Return [x, y] of the center of cell containing provided text 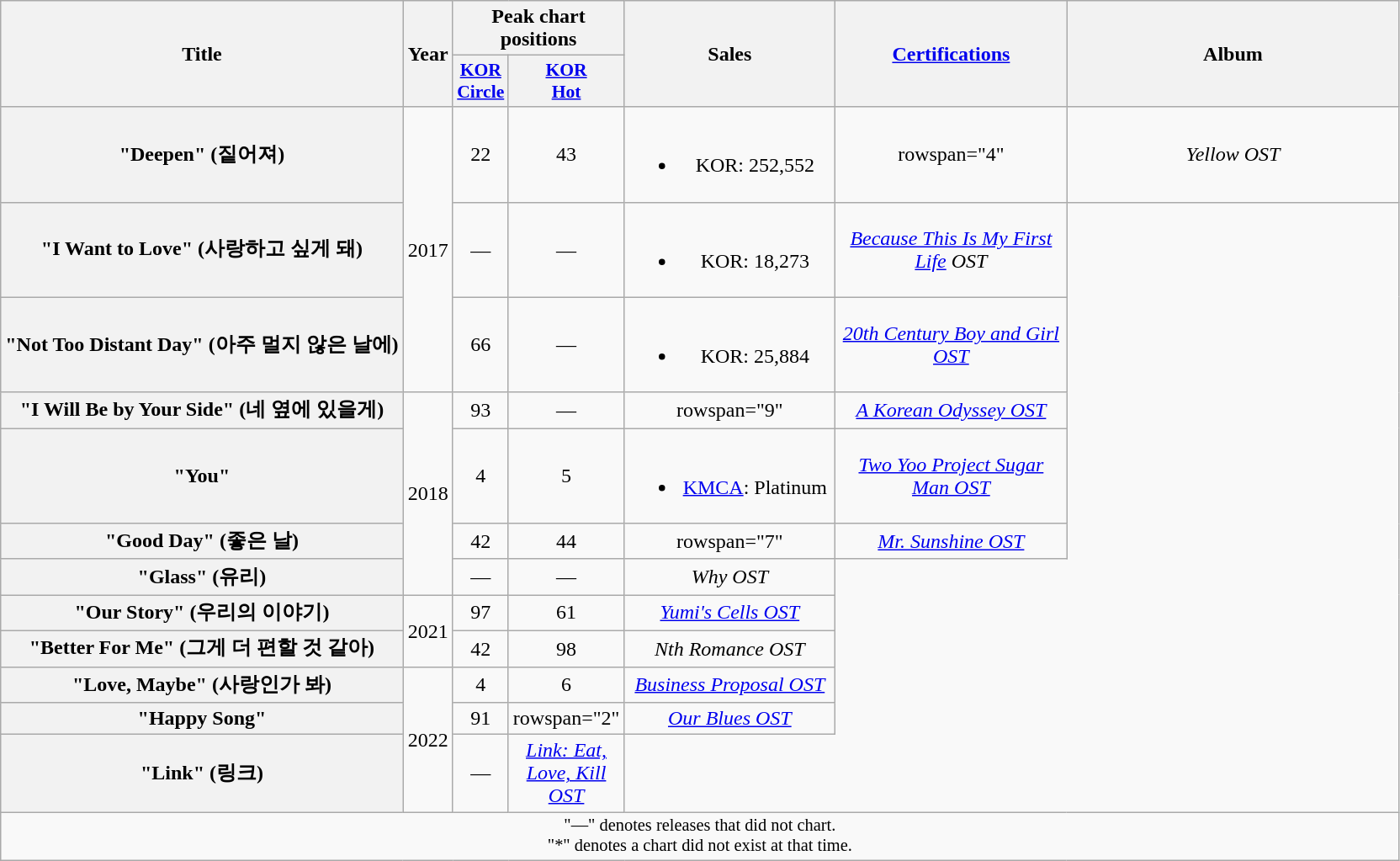
44 [566, 542]
Business Proposal OST [730, 685]
"Not Too Distant Day" (아주 멀지 않은 날에) [202, 345]
91 [480, 719]
20th Century Boy and Girl OST [951, 345]
98 [566, 648]
2017 [427, 249]
Year [427, 54]
Certifications [951, 54]
"Our Story" (우리의 이야기) [202, 613]
Album [1233, 54]
KORHot [566, 81]
"Good Day" (좋은 날) [202, 542]
Why OST [730, 577]
rowspan="9" [730, 411]
97 [480, 613]
Mr. Sunshine OST [951, 542]
"Deepen" (짙어져) [202, 155]
Link: Eat, Love, Kill OST [566, 773]
Nth Romance OST [730, 648]
Title [202, 54]
KMCA: Platinum [730, 476]
"I Will Be by Your Side" (네 옆에 있을게) [202, 411]
"I Want to Love" (사랑하고 싶게 돼) [202, 249]
KOR: 252,552 [730, 155]
6 [566, 685]
Two Yoo Project Sugar Man OST [951, 476]
5 [566, 476]
Yellow OST [1233, 155]
"You" [202, 476]
rowspan="7" [730, 542]
"Love, Maybe" (사랑인가 봐) [202, 685]
2022 [427, 739]
A Korean Odyssey OST [951, 411]
KORCircle [480, 81]
rowspan="2" [566, 719]
Sales [730, 54]
"Link" (링크) [202, 773]
Yumi's Cells OST [730, 613]
2018 [427, 493]
Because This Is My First Life OST [951, 249]
61 [566, 613]
2021 [427, 631]
93 [480, 411]
43 [566, 155]
Our Blues OST [730, 719]
"Better For Me" (그게 더 편할 것 같아) [202, 648]
22 [480, 155]
KOR: 25,884 [730, 345]
KOR: 18,273 [730, 249]
"Glass" (유리) [202, 577]
66 [480, 345]
rowspan="4" [951, 155]
"—" denotes releases that did not chart."*" denotes a chart did not exist at that time. [700, 837]
Peak chart positions [538, 29]
"Happy Song" [202, 719]
